Detect which cell encompasses the target text, then output its (x, y) center coordinate. 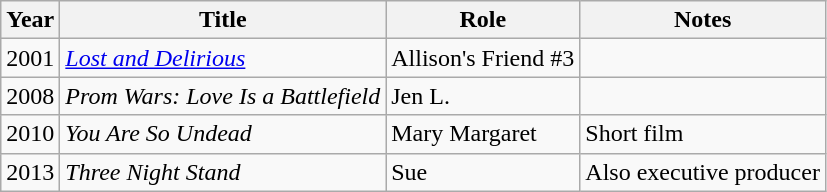
Year (30, 20)
Sue (483, 172)
Role (483, 20)
Title (223, 20)
You Are So Undead (223, 134)
Short film (703, 134)
Also executive producer (703, 172)
Jen L. (483, 96)
2008 (30, 96)
Allison's Friend #3 (483, 58)
Notes (703, 20)
2013 (30, 172)
2010 (30, 134)
Mary Margaret (483, 134)
Three Night Stand (223, 172)
Prom Wars: Love Is a Battlefield (223, 96)
Lost and Delirious (223, 58)
2001 (30, 58)
